Output the [X, Y] coordinate of the center of the cell containing the given text.  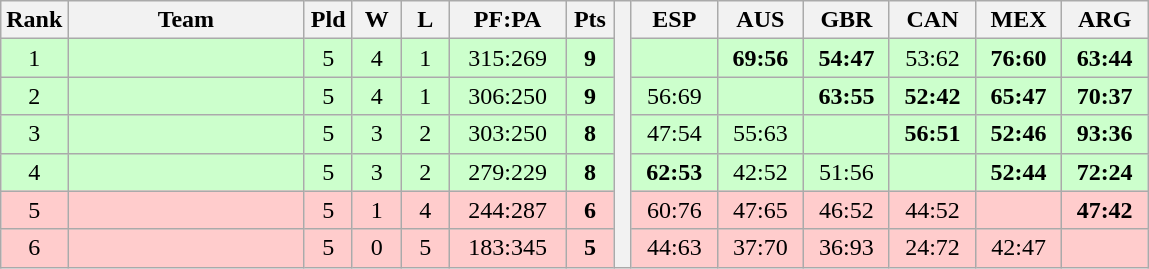
303:250 [508, 134]
37:70 [760, 248]
55:63 [760, 134]
36:93 [846, 248]
W [376, 20]
Pts [590, 20]
0 [376, 248]
CAN [932, 20]
Pld [328, 20]
47:65 [760, 210]
56:51 [932, 134]
52:42 [932, 96]
42:52 [760, 172]
54:47 [846, 58]
72:24 [1105, 172]
52:46 [1019, 134]
93:36 [1105, 134]
51:56 [846, 172]
244:287 [508, 210]
MEX [1019, 20]
44:52 [932, 210]
63:44 [1105, 58]
Team [186, 20]
76:60 [1019, 58]
PF:PA [508, 20]
AUS [760, 20]
46:52 [846, 210]
52:44 [1019, 172]
65:47 [1019, 96]
GBR [846, 20]
ESP [674, 20]
69:56 [760, 58]
Rank [34, 20]
315:269 [508, 58]
183:345 [508, 248]
306:250 [508, 96]
L [426, 20]
279:229 [508, 172]
44:63 [674, 248]
24:72 [932, 248]
53:62 [932, 58]
70:37 [1105, 96]
ARG [1105, 20]
63:55 [846, 96]
56:69 [674, 96]
47:54 [674, 134]
47:42 [1105, 210]
60:76 [674, 210]
42:47 [1019, 248]
62:53 [674, 172]
